Locate the cell with the specified text and output its (x, y) center coordinate. 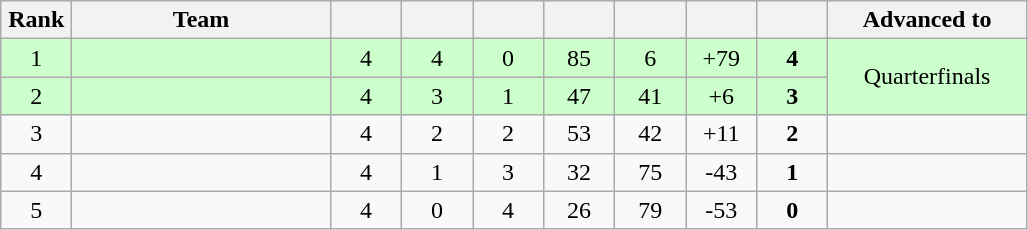
Rank (36, 20)
-53 (722, 210)
+11 (722, 134)
42 (650, 134)
75 (650, 172)
Quarterfinals (928, 77)
41 (650, 96)
Team (202, 20)
+6 (722, 96)
Advanced to (928, 20)
47 (580, 96)
32 (580, 172)
79 (650, 210)
5 (36, 210)
-43 (722, 172)
53 (580, 134)
26 (580, 210)
6 (650, 58)
+79 (722, 58)
85 (580, 58)
